Scan for the cell matching the given text and deliver its [x, y] coordinate at center. 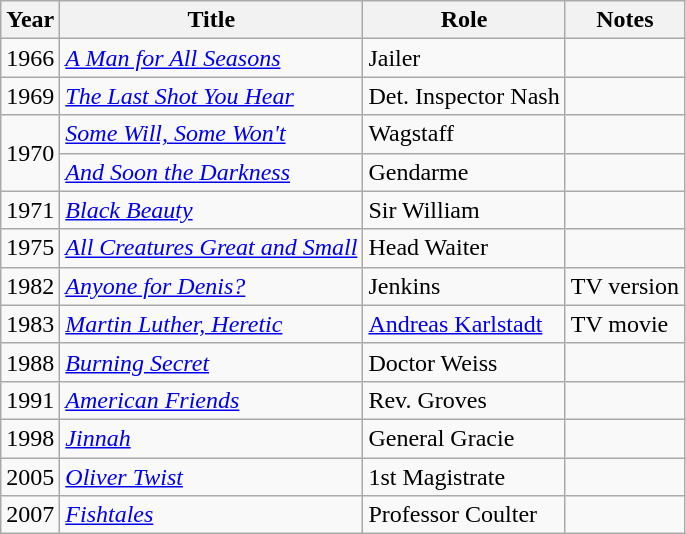
Gendarme [464, 172]
Det. Inspector Nash [464, 96]
Andreas Karlstadt [464, 324]
All Creatures Great and Small [212, 248]
1975 [30, 248]
Fishtales [212, 515]
1971 [30, 210]
Jinnah [212, 438]
1988 [30, 362]
TV movie [624, 324]
Sir William [464, 210]
1st Magistrate [464, 477]
Black Beauty [212, 210]
1969 [30, 96]
1991 [30, 400]
1998 [30, 438]
American Friends [212, 400]
Notes [624, 20]
1966 [30, 58]
The Last Shot You Hear [212, 96]
Anyone for Denis? [212, 286]
General Gracie [464, 438]
1982 [30, 286]
Role [464, 20]
TV version [624, 286]
Jailer [464, 58]
1970 [30, 153]
2005 [30, 477]
Burning Secret [212, 362]
A Man for All Seasons [212, 58]
Rev. Groves [464, 400]
1983 [30, 324]
Jenkins [464, 286]
Some Will, Some Won't [212, 134]
Martin Luther, Heretic [212, 324]
Doctor Weiss [464, 362]
Title [212, 20]
Head Waiter [464, 248]
2007 [30, 515]
Oliver Twist [212, 477]
And Soon the Darkness [212, 172]
Year [30, 20]
Wagstaff [464, 134]
Professor Coulter [464, 515]
